For the text-containing cell, return its midpoint in (x, y) coordinate format. 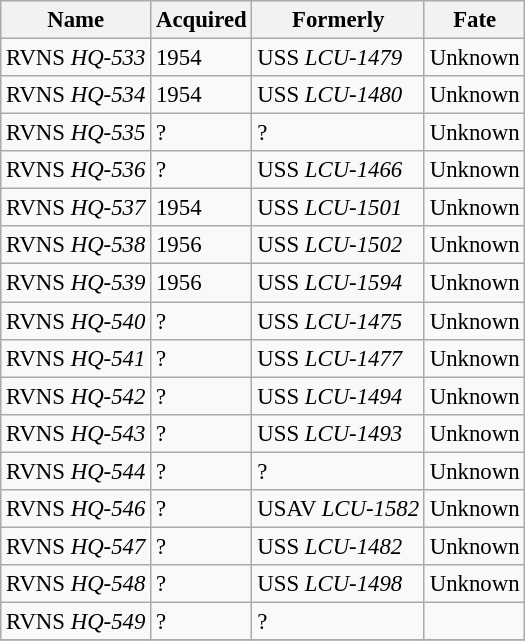
RVNS HQ-546 (76, 509)
RVNS HQ-540 (76, 321)
USS LCU-1477 (338, 358)
USS LCU-1466 (338, 170)
USS LCU-1501 (338, 208)
RVNS HQ-538 (76, 245)
USAV LCU-1582 (338, 509)
USS LCU-1493 (338, 433)
RVNS HQ-533 (76, 58)
RVNS HQ-534 (76, 95)
USS LCU-1594 (338, 283)
Formerly (338, 20)
USS LCU-1475 (338, 321)
USS LCU-1480 (338, 95)
USS LCU-1482 (338, 546)
RVNS HQ-536 (76, 170)
Fate (474, 20)
USS LCU-1494 (338, 396)
RVNS HQ-547 (76, 546)
USS LCU-1479 (338, 58)
RVNS HQ-542 (76, 396)
RVNS HQ-543 (76, 433)
RVNS HQ-539 (76, 283)
RVNS HQ-541 (76, 358)
Acquired (202, 20)
Name (76, 20)
USS LCU-1498 (338, 584)
RVNS HQ-537 (76, 208)
RVNS HQ-548 (76, 584)
RVNS HQ-549 (76, 621)
RVNS HQ-535 (76, 133)
RVNS HQ-544 (76, 471)
USS LCU-1502 (338, 245)
